Detect which cell encompasses the target text, then output its [x, y] center coordinate. 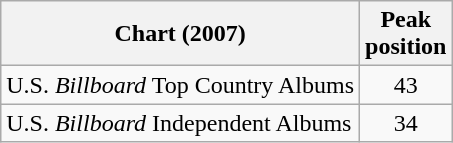
Chart (2007) [180, 34]
Peakposition [406, 34]
U.S. Billboard Top Country Albums [180, 85]
34 [406, 123]
U.S. Billboard Independent Albums [180, 123]
43 [406, 85]
